Pinpoint the cell where the given text exists, returning its [X, Y] midpoint coordinate. 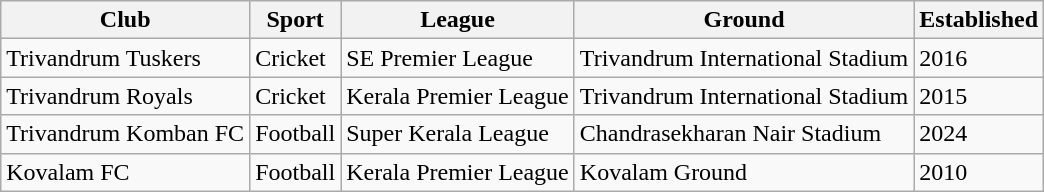
SE Premier League [458, 58]
2024 [979, 134]
2015 [979, 96]
Kovalam FC [126, 172]
Trivandrum Royals [126, 96]
Ground [744, 20]
League [458, 20]
Trivandrum Tuskers [126, 58]
2016 [979, 58]
Club [126, 20]
Chandrasekharan Nair Stadium [744, 134]
Kovalam Ground [744, 172]
Established [979, 20]
Sport [296, 20]
2010 [979, 172]
Trivandrum Komban FC [126, 134]
Super Kerala League [458, 134]
